Locate the cell with the specified text and output its (X, Y) center coordinate. 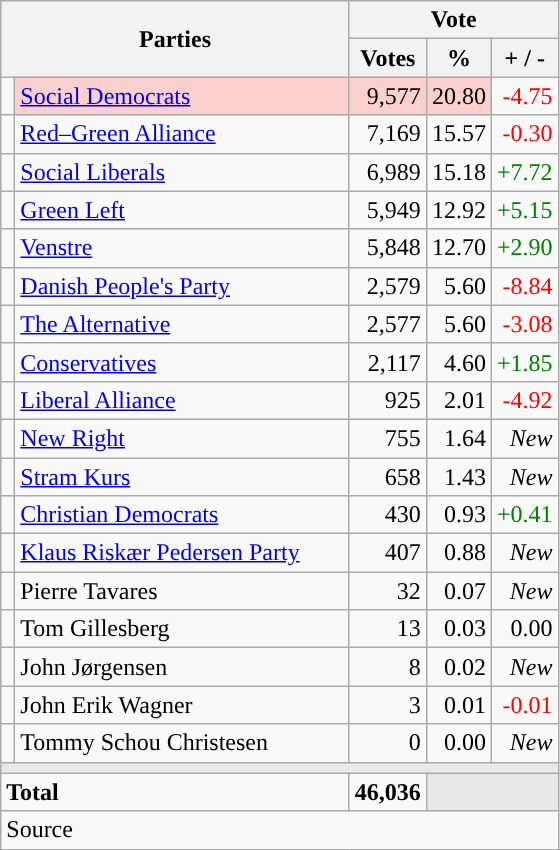
Green Left (182, 210)
0.03 (458, 629)
Votes (388, 58)
407 (388, 553)
925 (388, 400)
The Alternative (182, 324)
658 (388, 477)
12.70 (458, 248)
0.88 (458, 553)
5,949 (388, 210)
5,848 (388, 248)
46,036 (388, 792)
Vote (454, 20)
2,579 (388, 286)
Total (176, 792)
9,577 (388, 96)
% (458, 58)
Red–Green Alliance (182, 134)
0.93 (458, 515)
Danish People's Party (182, 286)
Source (280, 830)
2,117 (388, 362)
0.02 (458, 667)
Social Liberals (182, 172)
1.64 (458, 438)
0.01 (458, 705)
13 (388, 629)
0 (388, 743)
755 (388, 438)
3 (388, 705)
-4.75 (524, 96)
32 (388, 591)
12.92 (458, 210)
Social Democrats (182, 96)
Christian Democrats (182, 515)
2,577 (388, 324)
+0.41 (524, 515)
+ / - (524, 58)
-8.84 (524, 286)
15.18 (458, 172)
Parties (176, 39)
-4.92 (524, 400)
430 (388, 515)
15.57 (458, 134)
8 (388, 667)
Tom Gillesberg (182, 629)
John Erik Wagner (182, 705)
20.80 (458, 96)
New Right (182, 438)
Conservatives (182, 362)
Klaus Riskær Pedersen Party (182, 553)
John Jørgensen (182, 667)
Tommy Schou Christesen (182, 743)
+1.85 (524, 362)
-3.08 (524, 324)
Liberal Alliance (182, 400)
+2.90 (524, 248)
2.01 (458, 400)
1.43 (458, 477)
Stram Kurs (182, 477)
4.60 (458, 362)
Pierre Tavares (182, 591)
+5.15 (524, 210)
6,989 (388, 172)
0.07 (458, 591)
-0.30 (524, 134)
-0.01 (524, 705)
+7.72 (524, 172)
Venstre (182, 248)
7,169 (388, 134)
